Return (x, y) of the center of cell containing provided text 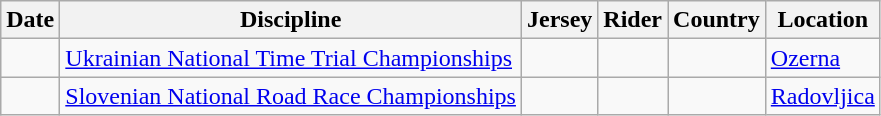
Jersey (559, 20)
Country (717, 20)
Ozerna (822, 58)
Radovljica (822, 96)
Location (822, 20)
Ukrainian National Time Trial Championships (291, 58)
Slovenian National Road Race Championships (291, 96)
Rider (633, 20)
Discipline (291, 20)
Date (30, 20)
